Identify which cell holds the provided text, then report its (X, Y) central coordinate. 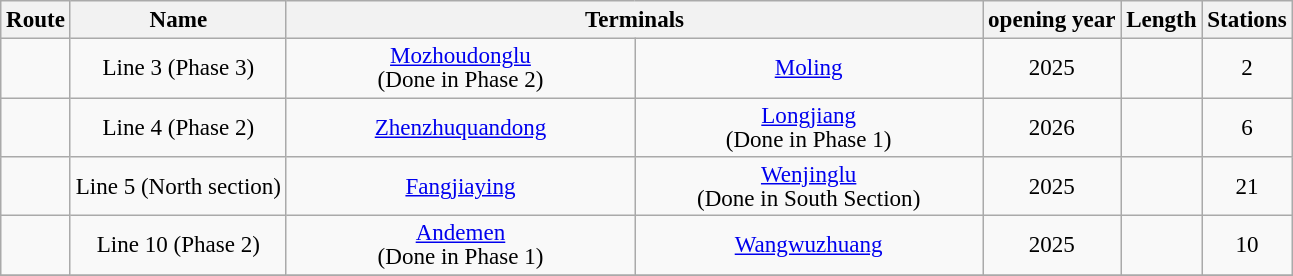
Fangjiaying (460, 186)
10 (1247, 246)
2026 (1052, 128)
Wenjinglu(Done in South Section) (809, 186)
Line 4 (Phase 2) (178, 128)
Zhenzhuquandong (460, 128)
Line 3 (Phase 3) (178, 68)
21 (1247, 186)
Route (36, 20)
Terminals (634, 20)
Moling (809, 68)
Longjiang(Done in Phase 1) (809, 128)
Wangwuzhuang (809, 246)
Length (1162, 20)
6 (1247, 128)
opening year (1052, 20)
Andemen(Done in Phase 1) (460, 246)
2 (1247, 68)
Stations (1247, 20)
Mozhoudonglu(Done in Phase 2) (460, 68)
Line 5 (North section) (178, 186)
Line 10 (Phase 2) (178, 246)
Name (178, 20)
